Pinpoint the cell where the given text exists, returning its (x, y) midpoint coordinate. 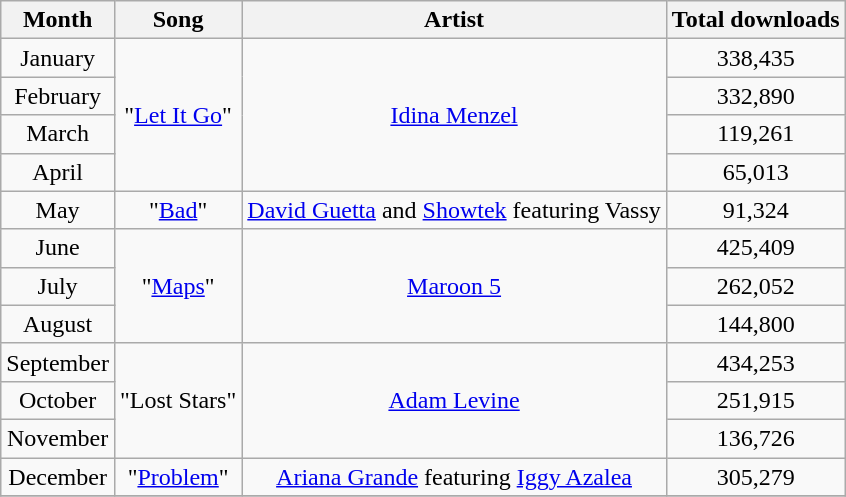
Artist (454, 20)
December (58, 477)
262,052 (756, 286)
144,800 (756, 324)
338,435 (756, 58)
October (58, 400)
"Problem" (178, 477)
June (58, 248)
November (58, 438)
91,324 (756, 210)
September (58, 362)
Idina Menzel (454, 115)
May (58, 210)
August (58, 324)
332,890 (756, 96)
April (58, 172)
Month (58, 20)
March (58, 134)
305,279 (756, 477)
Maroon 5 (454, 286)
251,915 (756, 400)
Song (178, 20)
136,726 (756, 438)
65,013 (756, 172)
Ariana Grande featuring Iggy Azalea (454, 477)
February (58, 96)
Adam Levine (454, 400)
"Maps" (178, 286)
January (58, 58)
"Bad" (178, 210)
David Guetta and Showtek featuring Vassy (454, 210)
"Let It Go" (178, 115)
425,409 (756, 248)
434,253 (756, 362)
Total downloads (756, 20)
"Lost Stars" (178, 400)
July (58, 286)
119,261 (756, 134)
